Capture the cell that displays the provided text and extract its (X, Y) central coordinate. 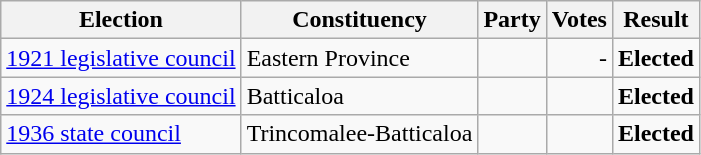
1936 state council (121, 134)
Batticaloa (360, 96)
Votes (579, 20)
Election (121, 20)
Constituency (360, 20)
- (579, 58)
1924 legislative council (121, 96)
Result (656, 20)
1921 legislative council (121, 58)
Trincomalee-Batticaloa (360, 134)
Eastern Province (360, 58)
Party (512, 20)
